Output the [x, y] coordinate of the center of the cell containing the given text.  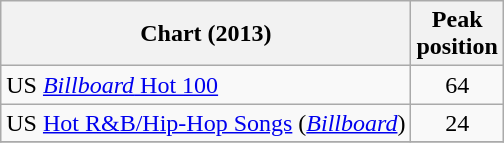
24 [457, 123]
US Hot R&B/Hip-Hop Songs (Billboard) [206, 123]
US Billboard Hot 100 [206, 85]
64 [457, 85]
Peakposition [457, 34]
Chart (2013) [206, 34]
